Output the (X, Y) coordinate of the center of the cell containing the given text.  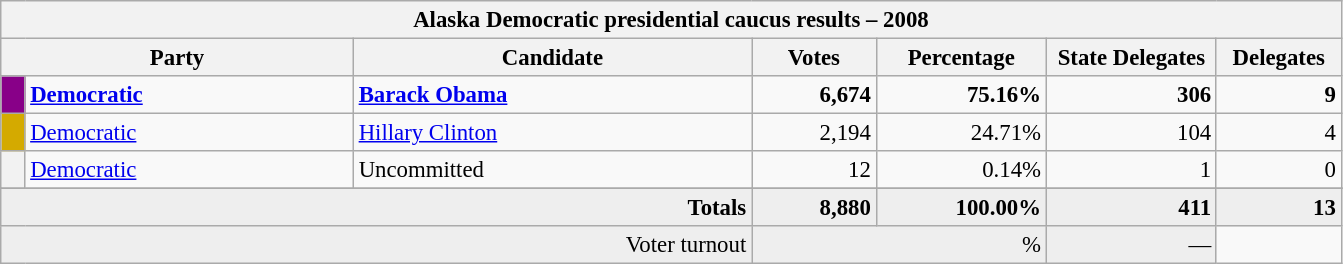
Uncommitted (552, 170)
8,880 (814, 208)
Hillary Clinton (552, 133)
Barack Obama (552, 95)
24.71% (961, 133)
12 (814, 170)
State Delegates (1131, 58)
Percentage (961, 58)
Candidate (552, 58)
Delegates (1278, 58)
75.16% (961, 95)
0 (1278, 170)
9 (1278, 95)
100.00% (961, 208)
2,194 (814, 133)
Party (178, 58)
411 (1131, 208)
Totals (376, 208)
13 (1278, 208)
Voter turnout (376, 245)
0.14% (961, 170)
% (900, 245)
4 (1278, 133)
Votes (814, 58)
104 (1131, 133)
1 (1131, 170)
6,674 (814, 95)
306 (1131, 95)
— (1131, 245)
Alaska Democratic presidential caucus results – 2008 (671, 20)
